Return the [X, Y] coordinate for the center point of the cell that contains the specified text.  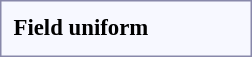
Field uniform [81, 27]
